Output the (x, y) coordinate of the center of the cell containing the given text.  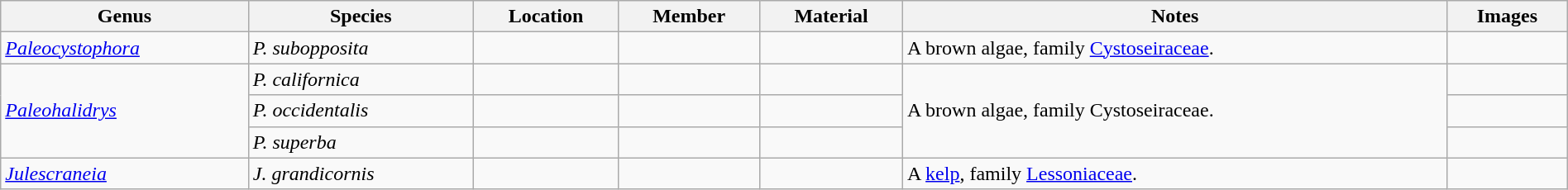
Species (361, 17)
Julescraneia (125, 173)
Genus (125, 17)
J. grandicornis (361, 173)
Material (832, 17)
P. californica (361, 79)
P. superba (361, 142)
A kelp, family Lessoniaceae. (1175, 173)
P. subopposita (361, 48)
Member (690, 17)
Images (1508, 17)
Paleohalidrys (125, 111)
P. occidentalis (361, 111)
Notes (1175, 17)
Paleocystophora (125, 48)
Location (546, 17)
